Determine the [x, y] coordinate at the center of the cell enclosing the given text.  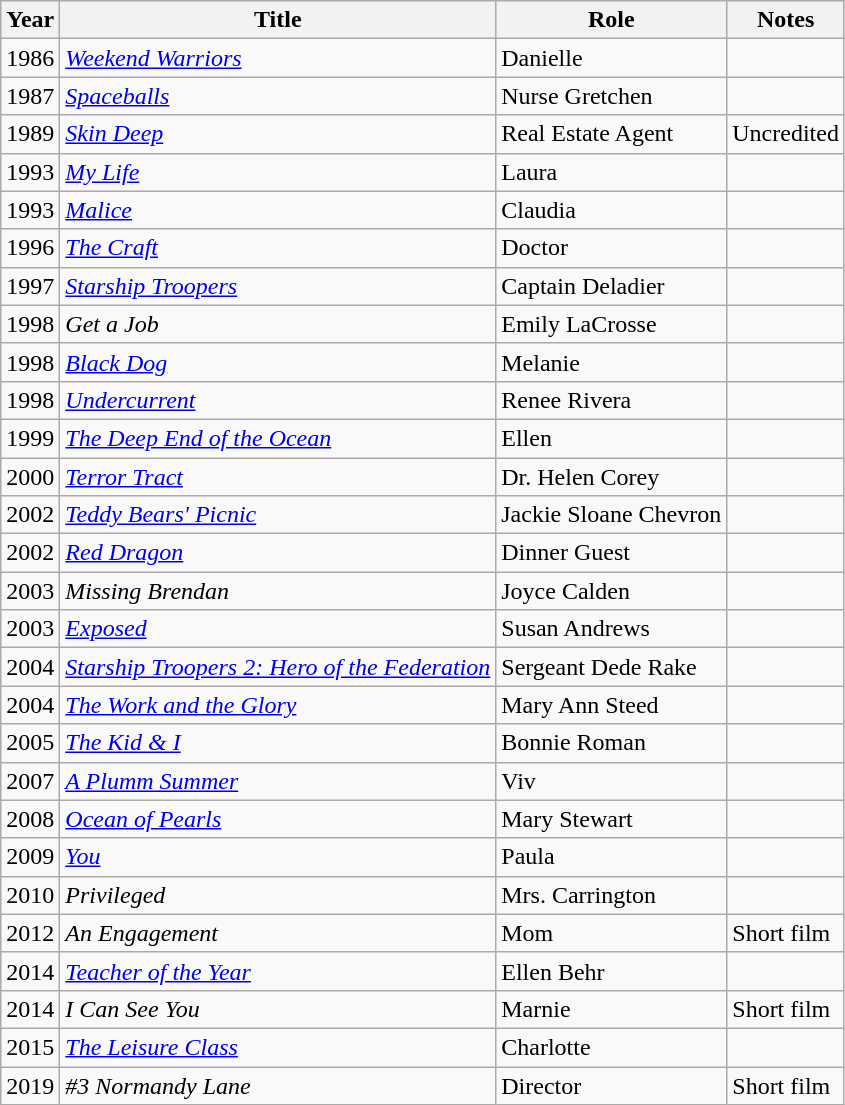
Malice [278, 210]
2015 [30, 1047]
2007 [30, 781]
Uncredited [786, 134]
Melanie [612, 362]
A Plumm Summer [278, 781]
Title [278, 20]
Undercurrent [278, 400]
Captain Deladier [612, 286]
Teacher of the Year [278, 971]
Ellen [612, 438]
1987 [30, 96]
Viv [612, 781]
Privileged [278, 895]
The Work and the Glory [278, 705]
Role [612, 20]
Spaceballs [278, 96]
Ellen Behr [612, 971]
Susan Andrews [612, 629]
Doctor [612, 248]
Sergeant Dede Rake [612, 667]
The Deep End of the Ocean [278, 438]
1986 [30, 58]
Bonnie Roman [612, 743]
#3 Normandy Lane [278, 1085]
Mom [612, 933]
Mrs. Carrington [612, 895]
Jackie Sloane Chevron [612, 515]
Dinner Guest [612, 553]
I Can See You [278, 1009]
Renee Rivera [612, 400]
2000 [30, 477]
2012 [30, 933]
2005 [30, 743]
Starship Troopers 2: Hero of the Federation [278, 667]
The Craft [278, 248]
2019 [30, 1085]
Director [612, 1085]
2009 [30, 857]
Notes [786, 20]
Get a Job [278, 324]
My Life [278, 172]
Ocean of Pearls [278, 819]
Real Estate Agent [612, 134]
Missing Brendan [278, 591]
Terror Tract [278, 477]
Marnie [612, 1009]
Claudia [612, 210]
You [278, 857]
2008 [30, 819]
1999 [30, 438]
1989 [30, 134]
Skin Deep [278, 134]
Paula [612, 857]
Mary Stewart [612, 819]
The Leisure Class [278, 1047]
Laura [612, 172]
Starship Troopers [278, 286]
Danielle [612, 58]
1997 [30, 286]
Teddy Bears' Picnic [278, 515]
Dr. Helen Corey [612, 477]
1996 [30, 248]
The Kid & I [278, 743]
Charlotte [612, 1047]
Red Dragon [278, 553]
Nurse Gretchen [612, 96]
Year [30, 20]
Mary Ann Steed [612, 705]
Exposed [278, 629]
Emily LaCrosse [612, 324]
An Engagement [278, 933]
Weekend Warriors [278, 58]
Joyce Calden [612, 591]
2010 [30, 895]
Black Dog [278, 362]
